Scan for the cell matching the given text and deliver its (x, y) coordinate at center. 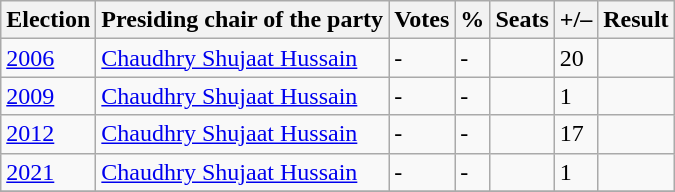
2009 (48, 96)
2021 (48, 172)
2012 (48, 134)
20 (576, 58)
Election (48, 20)
+/– (576, 20)
2006 (48, 58)
Presiding chair of the party (242, 20)
17 (576, 134)
Seats (522, 20)
Result (636, 20)
% (472, 20)
Votes (422, 20)
